Extract the [X, Y] coordinate from the center of the cell holding the provided text.  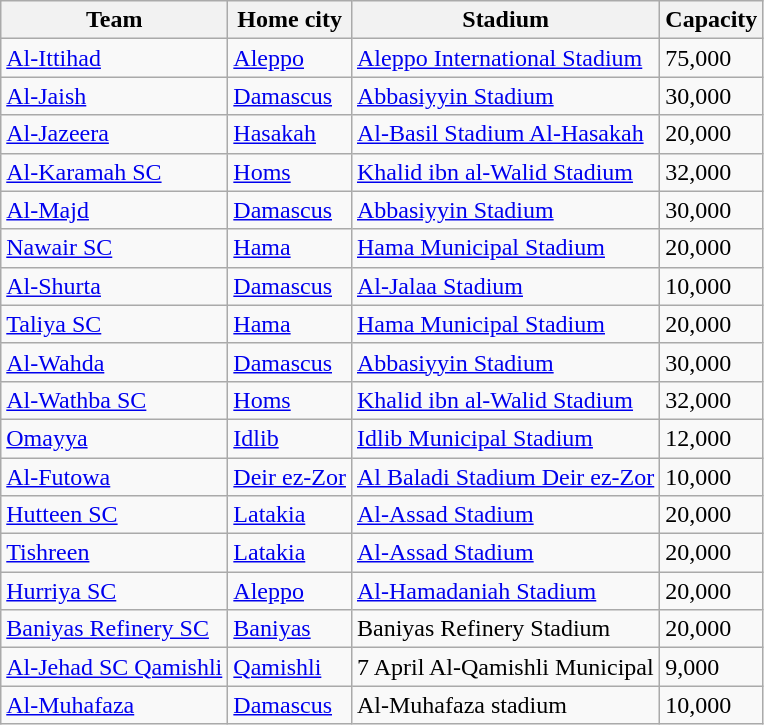
Al-Wathba SC [114, 400]
75,000 [712, 58]
12,000 [712, 438]
Al-Jazeera [114, 134]
Hasakah [290, 134]
Al-Muhafaza [114, 705]
Al-Jalaa Stadium [505, 286]
9,000 [712, 667]
Hurriya SC [114, 591]
Team [114, 20]
7 April Al-Qamishli Municipal [505, 667]
Al-Shurta [114, 286]
Al-Hamadaniah Stadium [505, 591]
Al-Futowa [114, 477]
Omayya [114, 438]
Al Baladi Stadium Deir ez-Zor [505, 477]
Al-Jehad SC Qamishli [114, 667]
Baniyas [290, 629]
Stadium [505, 20]
Al-Jaish [114, 96]
Capacity [712, 20]
Home city [290, 20]
Baniyas Refinery Stadium [505, 629]
Al-Wahda [114, 362]
Taliya SC [114, 324]
Baniyas Refinery SC [114, 629]
Al-Ittihad [114, 58]
Al-Majd [114, 210]
Idlib [290, 438]
Al-Karamah SC [114, 172]
Nawair SC [114, 248]
Al-Basil Stadium Al-Hasakah [505, 134]
Aleppo International Stadium [505, 58]
Tishreen [114, 553]
Al-Muhafaza stadium [505, 705]
Hutteen SC [114, 515]
Deir ez-Zor [290, 477]
Idlib Municipal Stadium [505, 438]
Qamishli [290, 667]
